Capture the cell that displays the provided text and extract its (X, Y) central coordinate. 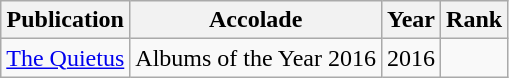
Rank (474, 20)
2016 (412, 58)
Accolade (256, 20)
Year (412, 20)
The Quietus (66, 58)
Publication (66, 20)
Albums of the Year 2016 (256, 58)
